Find where the given text appears and provide that cell's center as [x, y] coordinate. 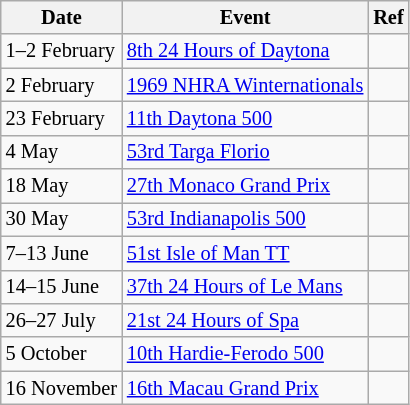
4 May [62, 152]
26–27 July [62, 320]
1–2 February [62, 51]
10th Hardie-Ferodo 500 [245, 354]
14–15 June [62, 287]
37th 24 Hours of Le Mans [245, 287]
16th Macau Grand Prix [245, 388]
53rd Targa Florio [245, 152]
53rd Indianapolis 500 [245, 219]
Event [245, 17]
2 February [62, 85]
23 February [62, 118]
30 May [62, 219]
11th Daytona 500 [245, 118]
5 October [62, 354]
7–13 June [62, 253]
Ref [388, 17]
8th 24 Hours of Daytona [245, 51]
21st 24 Hours of Spa [245, 320]
16 November [62, 388]
51st Isle of Man TT [245, 253]
27th Monaco Grand Prix [245, 186]
18 May [62, 186]
1969 NHRA Winternationals [245, 85]
Date [62, 17]
